Determine the (x, y) coordinate at the center of the cell enclosing the given text.  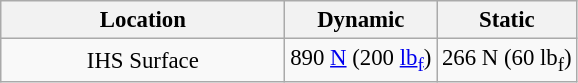
266 N (60 lbf) (507, 61)
890 N (200 lbf) (361, 61)
IHS Surface (143, 61)
Static (507, 20)
Location (143, 20)
Dynamic (361, 20)
